Return the [x, y] coordinate for the center point of the cell that contains the specified text.  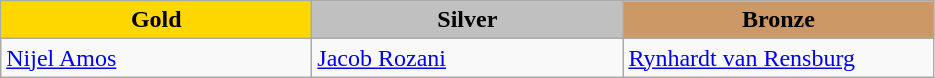
Silver [468, 20]
Jacob Rozani [468, 58]
Bronze [778, 20]
Nijel Amos [156, 58]
Gold [156, 20]
Rynhardt van Rensburg [778, 58]
